Return [X, Y] of the center of cell containing provided text 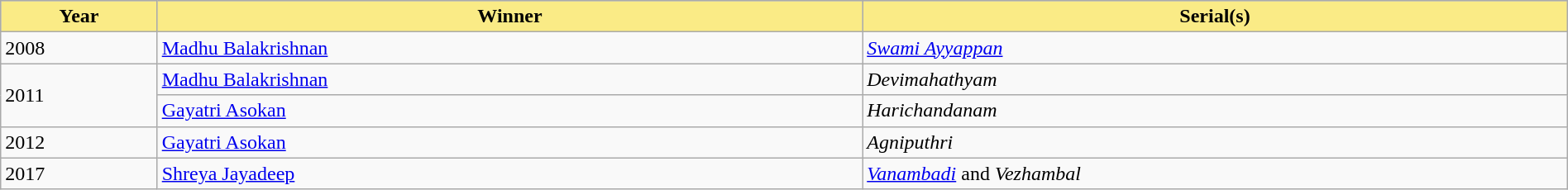
Shreya Jayadeep [509, 173]
Swami Ayyappan [1216, 48]
2008 [79, 48]
Harichandanam [1216, 111]
Year [79, 17]
Winner [509, 17]
2011 [79, 95]
2017 [79, 173]
2012 [79, 142]
Agniputhri [1216, 142]
Vanambadi and Vezhambal [1216, 173]
Devimahathyam [1216, 79]
Serial(s) [1216, 17]
